Detect which cell encompasses the target text, then output its (X, Y) center coordinate. 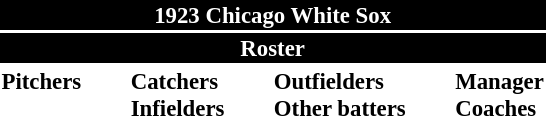
Roster (272, 48)
1923 Chicago White Sox (272, 15)
